Pinpoint the cell where the given text exists, returning its (x, y) midpoint coordinate. 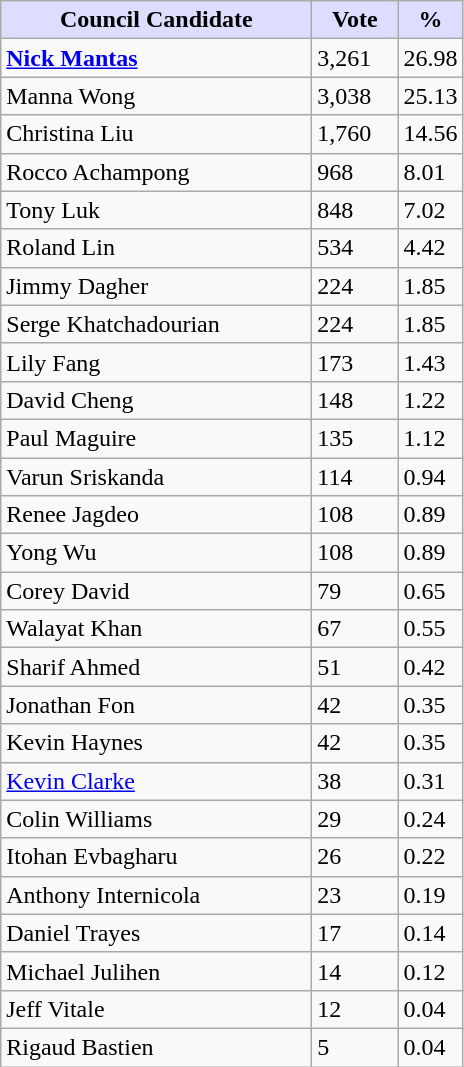
Roland Lin (156, 248)
67 (355, 629)
Daniel Trayes (156, 933)
Yong Wu (156, 553)
114 (355, 477)
0.31 (430, 781)
14 (355, 971)
968 (355, 172)
0.65 (430, 591)
14.56 (430, 134)
7.02 (430, 210)
Jeff Vitale (156, 1009)
79 (355, 591)
8.01 (430, 172)
% (430, 20)
Varun Sriskanda (156, 477)
534 (355, 248)
0.42 (430, 667)
Paul Maguire (156, 438)
Rigaud Bastien (156, 1047)
23 (355, 895)
Itohan Evbagharu (156, 857)
5 (355, 1047)
0.12 (430, 971)
0.19 (430, 895)
Council Candidate (156, 20)
4.42 (430, 248)
38 (355, 781)
0.24 (430, 819)
Kevin Clarke (156, 781)
Renee Jagdeo (156, 515)
Walayat Khan (156, 629)
1.22 (430, 400)
3,038 (355, 96)
12 (355, 1009)
Serge Khatchadourian (156, 324)
1.43 (430, 362)
Christina Liu (156, 134)
Nick Mantas (156, 58)
David Cheng (156, 400)
3,261 (355, 58)
Corey David (156, 591)
Rocco Achampong (156, 172)
173 (355, 362)
848 (355, 210)
Sharif Ahmed (156, 667)
51 (355, 667)
Anthony Internicola (156, 895)
Jimmy Dagher (156, 286)
Tony Luk (156, 210)
Vote (355, 20)
0.22 (430, 857)
0.94 (430, 477)
135 (355, 438)
0.14 (430, 933)
Michael Julihen (156, 971)
26.98 (430, 58)
0.55 (430, 629)
Manna Wong (156, 96)
Lily Fang (156, 362)
148 (355, 400)
1.12 (430, 438)
Jonathan Fon (156, 705)
1,760 (355, 134)
17 (355, 933)
26 (355, 857)
25.13 (430, 96)
Kevin Haynes (156, 743)
29 (355, 819)
Colin Williams (156, 819)
